Detect which cell encompasses the target text, then output its [x, y] center coordinate. 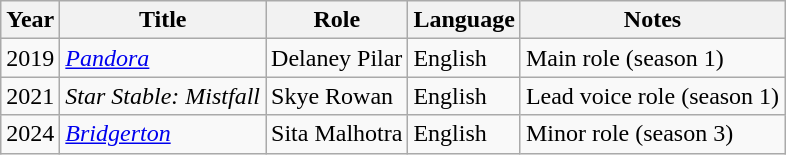
2019 [30, 58]
Role [337, 20]
Sita Malhotra [337, 134]
Star Stable: Mistfall [163, 96]
2021 [30, 96]
Notes [652, 20]
Lead voice role (season 1) [652, 96]
Bridgerton [163, 134]
Minor role (season 3) [652, 134]
Language [464, 20]
Skye Rowan [337, 96]
Year [30, 20]
Delaney Pilar [337, 58]
2024 [30, 134]
Title [163, 20]
Pandora [163, 58]
Main role (season 1) [652, 58]
